Locate the cell with the specified text and output its (x, y) center coordinate. 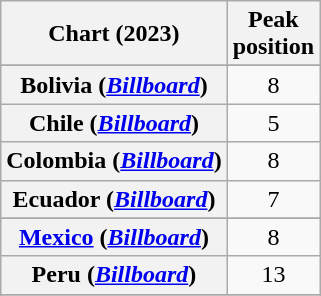
Ecuador (Billboard) (114, 199)
Colombia (Billboard) (114, 161)
Bolivia (Billboard) (114, 85)
Peru (Billboard) (114, 275)
Chile (Billboard) (114, 123)
Chart (2023) (114, 34)
5 (273, 123)
Mexico (Billboard) (114, 237)
13 (273, 275)
Peakposition (273, 34)
7 (273, 199)
